Locate the cell with the specified text and output its (x, y) center coordinate. 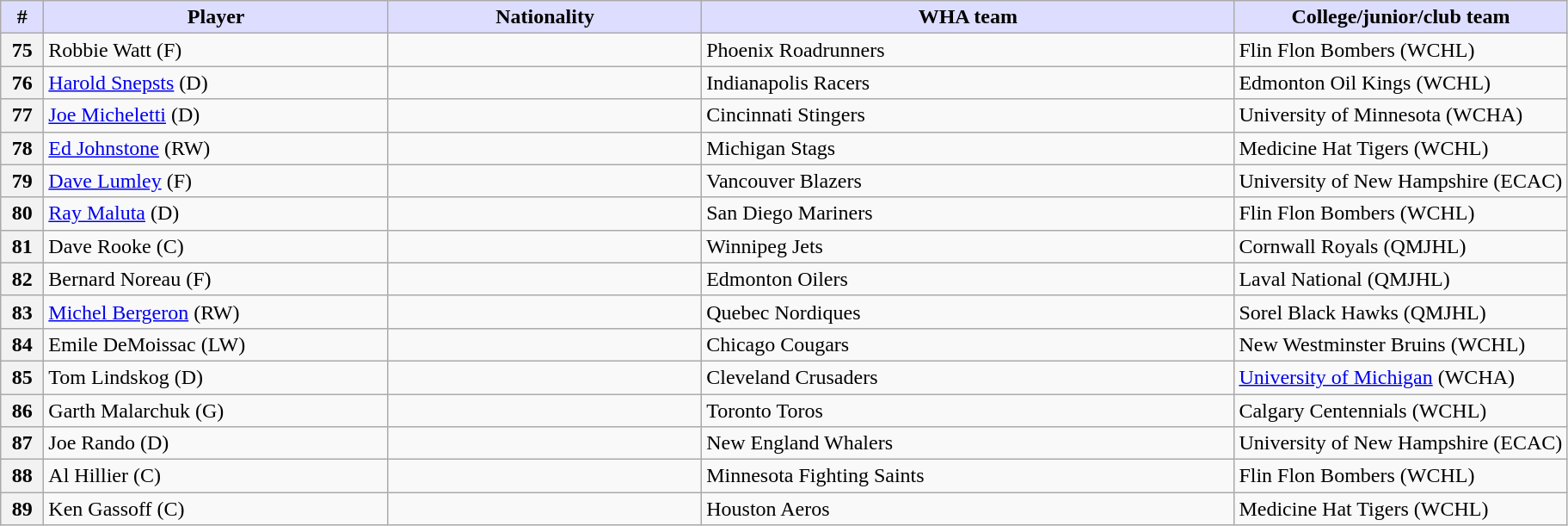
University of Michigan (WCHA) (1400, 377)
Nationality (544, 17)
Player (217, 17)
Sorel Black Hawks (QMJHL) (1400, 312)
Dave Rooke (C) (217, 246)
78 (22, 148)
Laval National (QMJHL) (1400, 279)
# (22, 17)
Ray Maluta (D) (217, 213)
San Diego Mariners (968, 213)
Joe Rando (D) (217, 443)
82 (22, 279)
Ed Johnstone (RW) (217, 148)
Winnipeg Jets (968, 246)
Houston Aeros (968, 509)
Indianapolis Racers (968, 83)
Cincinnati Stingers (968, 115)
79 (22, 181)
Michigan Stags (968, 148)
Michel Bergeron (RW) (217, 312)
77 (22, 115)
85 (22, 377)
87 (22, 443)
New Westminster Bruins (WCHL) (1400, 344)
Robbie Watt (F) (217, 50)
75 (22, 50)
Calgary Centennials (WCHL) (1400, 411)
Dave Lumley (F) (217, 181)
Emile DeMoissac (LW) (217, 344)
83 (22, 312)
Minnesota Fighting Saints (968, 476)
WHA team (968, 17)
80 (22, 213)
Vancouver Blazers (968, 181)
Cornwall Royals (QMJHL) (1400, 246)
Chicago Cougars (968, 344)
76 (22, 83)
Toronto Toros (968, 411)
Al Hillier (C) (217, 476)
Tom Lindskog (D) (217, 377)
Edmonton Oil Kings (WCHL) (1400, 83)
Quebec Nordiques (968, 312)
Bernard Noreau (F) (217, 279)
Cleveland Crusaders (968, 377)
University of Minnesota (WCHA) (1400, 115)
89 (22, 509)
Phoenix Roadrunners (968, 50)
81 (22, 246)
84 (22, 344)
Edmonton Oilers (968, 279)
College/junior/club team (1400, 17)
New England Whalers (968, 443)
Ken Gassoff (C) (217, 509)
88 (22, 476)
86 (22, 411)
Joe Micheletti (D) (217, 115)
Garth Malarchuk (G) (217, 411)
Harold Snepsts (D) (217, 83)
